Provide the [X, Y] coordinate of the cell's center where the given text is located.  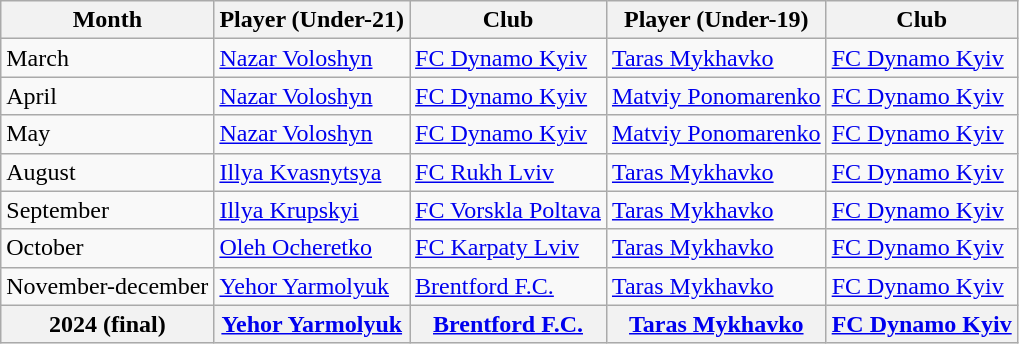
2024 (final) [108, 324]
FC Karpaty Lviv [508, 248]
September [108, 210]
November-december [108, 286]
April [108, 96]
August [108, 172]
October [108, 248]
Illya Kvasnytsya [312, 172]
Month [108, 20]
Oleh Ocheretko [312, 248]
Player (Under-21) [312, 20]
May [108, 134]
FC Vorskla Poltava [508, 210]
Illya Krupskyi [312, 210]
March [108, 58]
FC Rukh Lviv [508, 172]
Player (Under-19) [716, 20]
